Return [X, Y] of the center of cell containing provided text 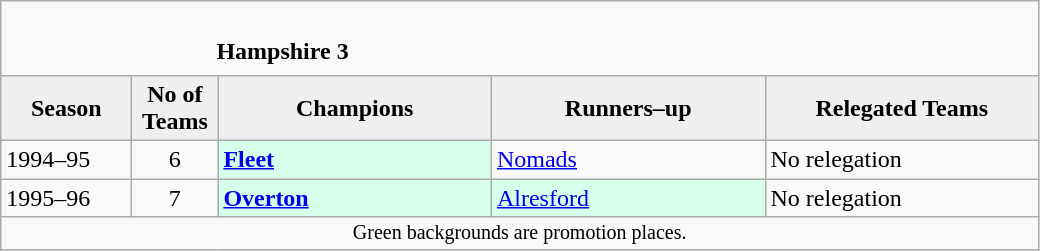
1994–95 [66, 159]
7 [175, 197]
Green backgrounds are promotion places. [520, 234]
Overton [355, 197]
Champions [355, 108]
Relegated Teams [902, 108]
1995–96 [66, 197]
Season [66, 108]
Nomads [628, 159]
Fleet [355, 159]
Runners–up [628, 108]
Alresford [628, 197]
6 [175, 159]
No of Teams [175, 108]
